From the cell containing the given text, extract its center point as [X, Y] coordinate. 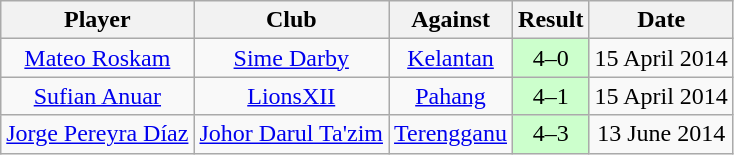
Kelantan [451, 58]
Jorge Pereyra Díaz [98, 134]
Club [292, 20]
Result [551, 20]
Terengganu [451, 134]
4–0 [551, 58]
Date [661, 20]
Sime Darby [292, 58]
Player [98, 20]
4–3 [551, 134]
Pahang [451, 96]
4–1 [551, 96]
Johor Darul Ta'zim [292, 134]
Mateo Roskam [98, 58]
Against [451, 20]
13 June 2014 [661, 134]
Sufian Anuar [98, 96]
LionsXII [292, 96]
